Find where the given text appears and provide that cell's center as [x, y] coordinate. 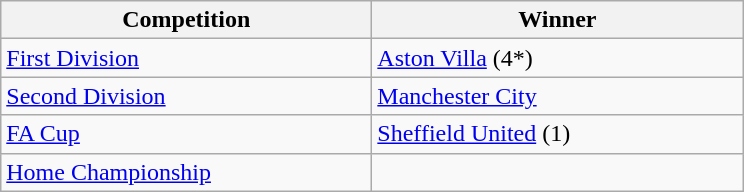
Second Division [186, 96]
Sheffield United (1) [558, 134]
FA Cup [186, 134]
Aston Villa (4*) [558, 58]
Home Championship [186, 172]
First Division [186, 58]
Winner [558, 20]
Competition [186, 20]
Manchester City [558, 96]
